Return the [X, Y] coordinate for the center point of the cell that contains the specified text.  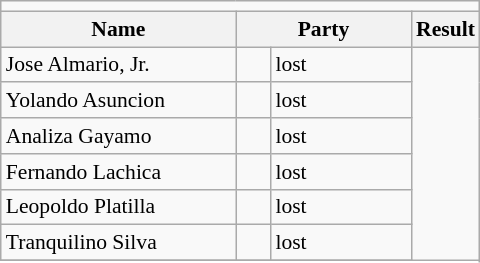
Fernando Lachica [118, 172]
Tranquilino Silva [118, 243]
Result [446, 29]
Yolando Asuncion [118, 101]
Name [118, 29]
Leopoldo Platilla [118, 207]
Jose Almario, Jr. [118, 65]
Analiza Gayamo [118, 136]
Party [324, 29]
